Pinpoint the cell where the given text exists, returning its (X, Y) midpoint coordinate. 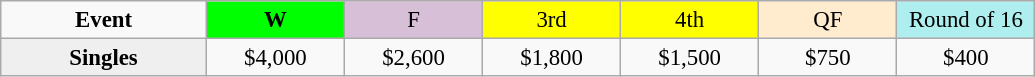
$1,800 (552, 58)
$1,500 (690, 58)
Round of 16 (966, 20)
4th (690, 20)
Singles (104, 58)
$2,600 (413, 58)
Event (104, 20)
$4,000 (275, 58)
$750 (828, 58)
$400 (966, 58)
QF (828, 20)
W (275, 20)
F (413, 20)
3rd (552, 20)
